Determine the [x, y] coordinate at the center of the cell enclosing the given text.  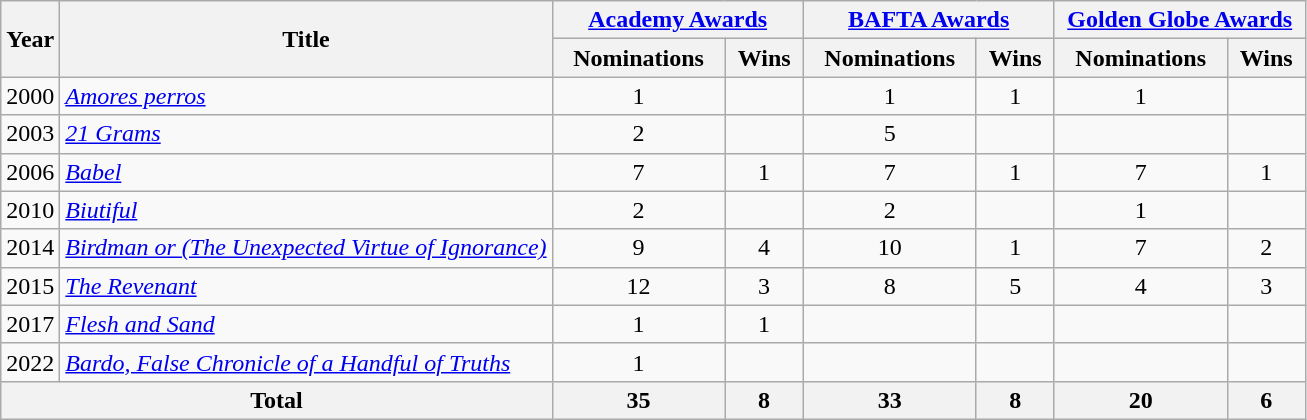
35 [638, 400]
Total [276, 400]
12 [638, 286]
10 [890, 248]
20 [1140, 400]
Flesh and Sand [306, 324]
2014 [30, 248]
Bardo, False Chronicle of a Handful of Truths [306, 362]
Academy Awards [678, 20]
6 [1266, 400]
2010 [30, 210]
Birdman or (The Unexpected Virtue of Ignorance) [306, 248]
Biutiful [306, 210]
Amores perros [306, 96]
Year [30, 39]
2022 [30, 362]
Golden Globe Awards [1180, 20]
33 [890, 400]
Title [306, 39]
The Revenant [306, 286]
2017 [30, 324]
9 [638, 248]
21 Grams [306, 134]
2015 [30, 286]
2006 [30, 172]
Babel [306, 172]
2000 [30, 96]
BAFTA Awards [928, 20]
2003 [30, 134]
